Provide the [x, y] coordinate of the cell's center where the given text is located.  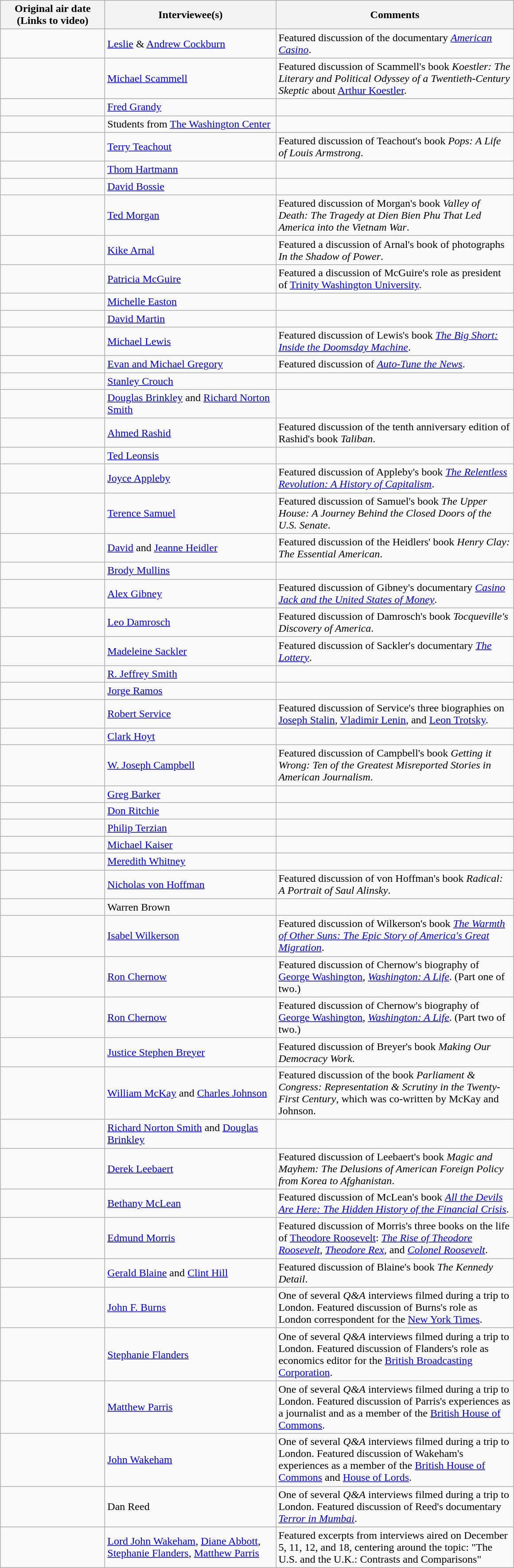
Derek Leebaert [191, 1169]
Evan and Michael Gregory [191, 364]
Terence Samuel [191, 513]
Ted Morgan [191, 215]
Featured discussion of Blaine's book The Kennedy Detail. [395, 1273]
Interviewee(s) [191, 15]
Don Ritchie [191, 811]
Featured a discussion of Arnal's book of photographs In the Shadow of Power. [395, 250]
William McKay and Charles Johnson [191, 1093]
Clark Hoyt [191, 737]
Ted Leonsis [191, 456]
Michael Lewis [191, 342]
Warren Brown [191, 907]
Alex Gibney [191, 593]
Justice Stephen Breyer [191, 1052]
David Bossie [191, 186]
Featured discussion of Morgan's book Valley of Death: The Tragedy at Dien Bien Phu That Led America into the Vietnam War. [395, 215]
Comments [395, 15]
Featured discussion of Appleby's book The Relentless Revolution: A History of Capitalism. [395, 478]
Brody Mullins [191, 571]
Featured discussion of Damrosch's book Tocqueville's Discovery of America. [395, 622]
Michelle Easton [191, 301]
Featured discussion of von Hoffman's book Radical: A Portrait of Saul Alinsky. [395, 884]
Featured discussion of Lewis's book The Big Short: Inside the Doomsday Machine. [395, 342]
Featured discussion of Gibney's documentary Casino Jack and the United States of Money. [395, 593]
One of several Q&A interviews filmed during a trip to London. Featured discussion of Burns's role as London correspondent for the New York Times. [395, 1308]
Meredith Whitney [191, 861]
Michael Scammell [191, 78]
Featured excerpts from interviews aired on December 5, 11, 12, and 18, centering around the topic: "The U.S. and the U.K.: Contrasts and Comparisons" [395, 1547]
Edmund Morris [191, 1238]
Matthew Parris [191, 1407]
Featured discussion of Service's three biographies on Joseph Stalin, Vladimir Lenin, and Leon Trotsky. [395, 714]
Featured discussion of Campbell's book Getting it Wrong: Ten of the Greatest Misreported Stories in American Journalism. [395, 765]
Featured discussion of the documentary American Casino. [395, 43]
Featured discussion of Leebaert's book Magic and Mayhem: The Delusions of American Foreign Policy from Korea to Afghanistan. [395, 1169]
Thom Hartmann [191, 170]
John Wakeham [191, 1460]
Douglas Brinkley and Richard Norton Smith [191, 404]
Featured discussion of the tenth anniversary edition of Rashid's book Taliban. [395, 433]
Fred Grandy [191, 107]
Featured discussion of Teachout's book Pops: A Life of Louis Armstrong. [395, 147]
Featured discussion of Sackler's documentary The Lottery. [395, 651]
Terry Teachout [191, 147]
Original air date(Links to video) [53, 15]
Featured discussion of Scammell's book Koestler: The Literary and Political Odyssey of a Twentieth-Century Skeptic about Arthur Koestler. [395, 78]
Featured discussion of Morris's three books on the life of Theodore Roosevelt: The Rise of Theodore Roosevelt, Theodore Rex, and Colonel Roosevelt. [395, 1238]
Greg Barker [191, 794]
Richard Norton Smith and Douglas Brinkley [191, 1133]
Leo Damrosch [191, 622]
Stephanie Flanders [191, 1355]
Patricia McGuire [191, 279]
David Martin [191, 318]
Featured discussion of McLean's book All the Devils Are Here: The Hidden History of the Financial Crisis. [395, 1203]
Bethany McLean [191, 1203]
One of several Q&A interviews filmed during a trip to London. Featured discussion of Reed's documentary Terror in Mumbai. [395, 1506]
Philip Terzian [191, 828]
David and Jeanne Heidler [191, 548]
Students from The Washington Center [191, 124]
R. Jeffrey Smith [191, 674]
Ahmed Rashid [191, 433]
Featured discussion of Breyer's book Making Our Democracy Work. [395, 1052]
Lord John Wakeham, Diane Abbott, Stephanie Flanders, Matthew Parris [191, 1547]
Joyce Appleby [191, 478]
Michael Kaiser [191, 845]
Stanley Crouch [191, 381]
Kike Arnal [191, 250]
Featured discussion of Samuel's book The Upper House: A Journey Behind the Closed Doors of the U.S. Senate. [395, 513]
Dan Reed [191, 1506]
Gerald Blaine and Clint Hill [191, 1273]
Featured discussion of Auto-Tune the News. [395, 364]
Madeleine Sackler [191, 651]
Jorge Ramos [191, 691]
Featured a discussion of McGuire's role as president of Trinity Washington University. [395, 279]
Leslie & Andrew Cockburn [191, 43]
W. Joseph Campbell [191, 765]
Isabel Wilkerson [191, 936]
Nicholas von Hoffman [191, 884]
John F. Burns [191, 1308]
Featured discussion of Wilkerson's book The Warmth of Other Suns: The Epic Story of America's Great Migration. [395, 936]
Featured discussion of Chernow's biography of George Washington, Washington: A Life. (Part two of two.) [395, 1017]
Featured discussion of Chernow's biography of George Washington, Washington: A Life. (Part one of two.) [395, 977]
Robert Service [191, 714]
Featured discussion of the Heidlers' book Henry Clay: The Essential American. [395, 548]
